Pinpoint the cell where the given text exists, returning its (x, y) midpoint coordinate. 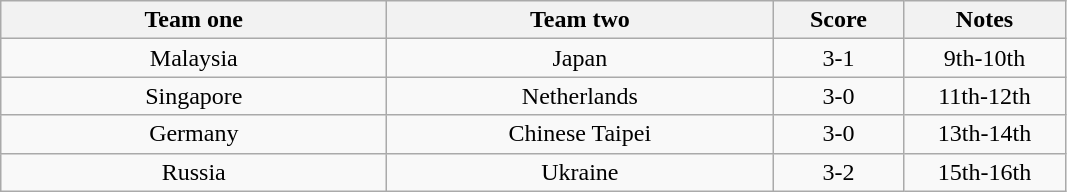
15th-16th (984, 172)
Ukraine (580, 172)
3-2 (838, 172)
3-1 (838, 58)
Team one (194, 20)
13th-14th (984, 134)
Malaysia (194, 58)
Team two (580, 20)
Singapore (194, 96)
Netherlands (580, 96)
11th-12th (984, 96)
Notes (984, 20)
Russia (194, 172)
9th-10th (984, 58)
Germany (194, 134)
Chinese Taipei (580, 134)
Score (838, 20)
Japan (580, 58)
